Locate the cell with the specified text and output its [X, Y] center coordinate. 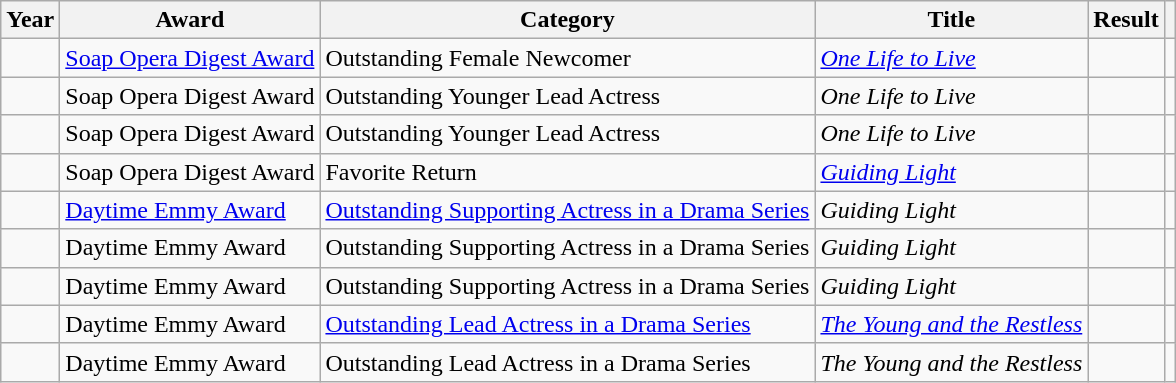
Outstanding Female Newcomer [568, 58]
Favorite Return [568, 172]
Result [1126, 20]
Award [190, 20]
Category [568, 20]
Title [952, 20]
Year [30, 20]
